Search for the cell housing the specified text and yield its (x, y) center coordinate. 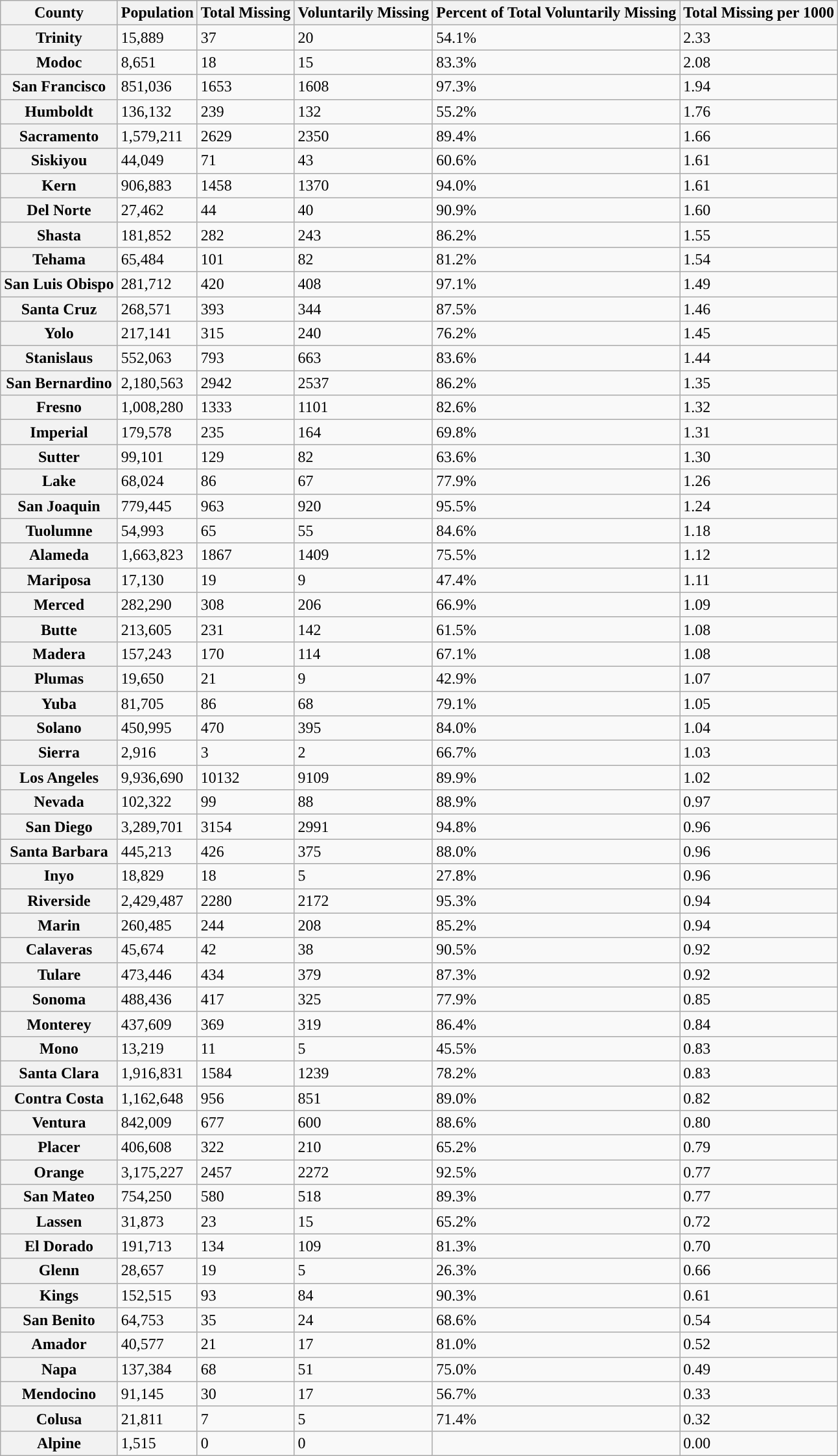
243 (364, 235)
1.11 (759, 580)
89.9% (556, 778)
Sonoma (59, 999)
9109 (364, 778)
67 (364, 481)
1.60 (759, 210)
67.1% (556, 654)
Total Missing (246, 13)
851,036 (157, 87)
1.18 (759, 531)
206 (364, 605)
136,132 (157, 111)
0.84 (759, 1024)
Glenn (59, 1271)
88.6% (556, 1123)
1.07 (759, 678)
Shasta (59, 235)
142 (364, 629)
30 (246, 1394)
920 (364, 506)
45.5% (556, 1048)
Percent of Total Voluntarily Missing (556, 13)
27,462 (157, 210)
15,889 (157, 38)
Sacramento (59, 136)
488,436 (157, 999)
El Dorado (59, 1246)
1333 (246, 408)
81.0% (556, 1345)
0.52 (759, 1345)
Mariposa (59, 580)
281,712 (157, 284)
64,753 (157, 1320)
0.82 (759, 1098)
956 (246, 1098)
Fresno (59, 408)
1.66 (759, 136)
260,485 (157, 925)
3154 (246, 827)
420 (246, 284)
92.5% (556, 1172)
426 (246, 851)
1458 (246, 185)
95.5% (556, 506)
89.3% (556, 1197)
2 (364, 753)
0.33 (759, 1394)
164 (364, 432)
157,243 (157, 654)
84 (364, 1295)
Santa Cruz (59, 309)
23 (246, 1221)
75.5% (556, 555)
1,663,823 (157, 555)
65,484 (157, 259)
Modoc (59, 62)
1,916,831 (157, 1073)
San Diego (59, 827)
71 (246, 161)
0.61 (759, 1295)
99 (246, 802)
82.6% (556, 408)
793 (246, 358)
Yolo (59, 334)
Mono (59, 1048)
1.35 (759, 383)
56.7% (556, 1394)
18,829 (157, 876)
Contra Costa (59, 1098)
43 (364, 161)
1.04 (759, 728)
99,101 (157, 457)
779,445 (157, 506)
Los Angeles (59, 778)
1.05 (759, 703)
0.79 (759, 1148)
90.3% (556, 1295)
Santa Clara (59, 1073)
1.02 (759, 778)
1608 (364, 87)
28,657 (157, 1271)
44 (246, 210)
580 (246, 1197)
51 (364, 1369)
Alpine (59, 1443)
83.6% (556, 358)
1,579,211 (157, 136)
0.00 (759, 1443)
Merced (59, 605)
1.26 (759, 481)
San Benito (59, 1320)
Imperial (59, 432)
134 (246, 1246)
282,290 (157, 605)
Kings (59, 1295)
65 (246, 531)
42 (246, 950)
Mendocino (59, 1394)
81.3% (556, 1246)
97.3% (556, 87)
1.94 (759, 87)
1239 (364, 1073)
Yuba (59, 703)
191,713 (157, 1246)
88.0% (556, 851)
663 (364, 358)
450,995 (157, 728)
90.9% (556, 210)
0.80 (759, 1123)
24 (364, 1320)
677 (246, 1123)
0.49 (759, 1369)
1.45 (759, 334)
0.54 (759, 1320)
61.5% (556, 629)
71.4% (556, 1418)
137,384 (157, 1369)
240 (364, 334)
94.8% (556, 827)
319 (364, 1024)
842,009 (157, 1123)
10132 (246, 778)
7 (246, 1418)
54,993 (157, 531)
68,024 (157, 481)
63.6% (556, 457)
210 (364, 1148)
0.32 (759, 1418)
235 (246, 432)
208 (364, 925)
San Luis Obispo (59, 284)
1867 (246, 555)
181,852 (157, 235)
2942 (246, 383)
1.55 (759, 235)
13,219 (157, 1048)
2537 (364, 383)
600 (364, 1123)
Humboldt (59, 111)
21,811 (157, 1418)
2,916 (157, 753)
518 (364, 1197)
1.44 (759, 358)
552,063 (157, 358)
Butte (59, 629)
268,571 (157, 309)
San Mateo (59, 1197)
406,608 (157, 1148)
8,651 (157, 62)
17,130 (157, 580)
0.97 (759, 802)
97.1% (556, 284)
322 (246, 1148)
1584 (246, 1073)
470 (246, 728)
417 (246, 999)
Calaveras (59, 950)
Sutter (59, 457)
244 (246, 925)
Lassen (59, 1221)
445,213 (157, 851)
79.1% (556, 703)
44,049 (157, 161)
1,008,280 (157, 408)
31,873 (157, 1221)
369 (246, 1024)
0.70 (759, 1246)
379 (364, 975)
Population (157, 13)
179,578 (157, 432)
Stanislaus (59, 358)
0.85 (759, 999)
3,175,227 (157, 1172)
20 (364, 38)
27.8% (556, 876)
Kern (59, 185)
19,650 (157, 678)
55.2% (556, 111)
102,322 (157, 802)
83.3% (556, 62)
2,429,487 (157, 901)
88.9% (556, 802)
344 (364, 309)
47.4% (556, 580)
87.5% (556, 309)
152,515 (157, 1295)
66.9% (556, 605)
San Francisco (59, 87)
81.2% (556, 259)
473,446 (157, 975)
93 (246, 1295)
40 (364, 210)
County (59, 13)
1.46 (759, 309)
408 (364, 284)
Monterey (59, 1024)
114 (364, 654)
231 (246, 629)
109 (364, 1246)
1,515 (157, 1443)
213,605 (157, 629)
1.32 (759, 408)
2991 (364, 827)
437,609 (157, 1024)
Siskiyou (59, 161)
91,145 (157, 1394)
101 (246, 259)
Ventura (59, 1123)
1370 (364, 185)
Amador (59, 1345)
84.0% (556, 728)
89.4% (556, 136)
217,141 (157, 334)
375 (364, 851)
2.08 (759, 62)
2.33 (759, 38)
San Bernardino (59, 383)
239 (246, 111)
Riverside (59, 901)
2350 (364, 136)
37 (246, 38)
170 (246, 654)
38 (364, 950)
Solano (59, 728)
66.7% (556, 753)
3 (246, 753)
851 (364, 1098)
35 (246, 1320)
1.30 (759, 457)
132 (364, 111)
84.6% (556, 531)
90.5% (556, 950)
2629 (246, 136)
Colusa (59, 1418)
0.72 (759, 1221)
Tuolumne (59, 531)
2457 (246, 1172)
69.8% (556, 432)
89.0% (556, 1098)
1653 (246, 87)
94.0% (556, 185)
906,883 (157, 185)
11 (246, 1048)
Santa Barbara (59, 851)
Placer (59, 1148)
85.2% (556, 925)
Lake (59, 481)
1.09 (759, 605)
Marin (59, 925)
95.3% (556, 901)
Total Missing per 1000 (759, 13)
963 (246, 506)
Tehama (59, 259)
75.0% (556, 1369)
Napa (59, 1369)
1.24 (759, 506)
1.49 (759, 284)
9,936,690 (157, 778)
1.76 (759, 111)
Trinity (59, 38)
325 (364, 999)
1,162,648 (157, 1098)
Orange (59, 1172)
1.12 (759, 555)
Alameda (59, 555)
1409 (364, 555)
54.1% (556, 38)
Tulare (59, 975)
55 (364, 531)
68.6% (556, 1320)
San Joaquin (59, 506)
Plumas (59, 678)
26.3% (556, 1271)
Nevada (59, 802)
1.31 (759, 432)
Del Norte (59, 210)
78.2% (556, 1073)
2280 (246, 901)
40,577 (157, 1345)
42.9% (556, 678)
Inyo (59, 876)
2272 (364, 1172)
Voluntarily Missing (364, 13)
88 (364, 802)
81,705 (157, 703)
87.3% (556, 975)
1.03 (759, 753)
Madera (59, 654)
282 (246, 235)
45,674 (157, 950)
86.4% (556, 1024)
754,250 (157, 1197)
1.54 (759, 259)
315 (246, 334)
60.6% (556, 161)
Sierra (59, 753)
395 (364, 728)
2,180,563 (157, 383)
308 (246, 605)
129 (246, 457)
2172 (364, 901)
76.2% (556, 334)
393 (246, 309)
434 (246, 975)
0.66 (759, 1271)
1101 (364, 408)
3,289,701 (157, 827)
